Locate the cell with the specified text and output its (X, Y) center coordinate. 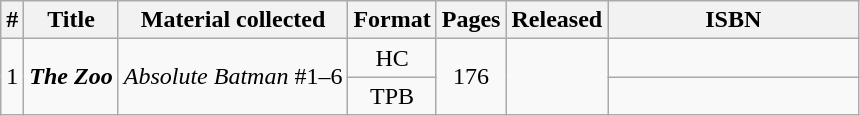
TPB (392, 96)
176 (471, 77)
Format (392, 20)
Absolute Batman #1–6 (233, 77)
Title (71, 20)
HC (392, 58)
# (12, 20)
Material collected (233, 20)
Pages (471, 20)
ISBN (734, 20)
The Zoo (71, 77)
Released (557, 20)
1 (12, 77)
